Locate the cell with the specified text and output its [X, Y] center coordinate. 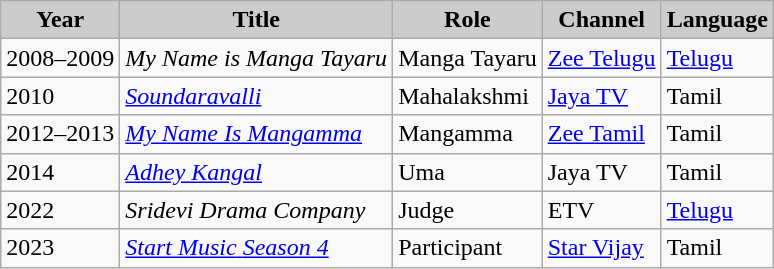
2008–2009 [60, 58]
Mahalakshmi [468, 96]
2023 [60, 248]
Adhey Kangal [256, 172]
ETV [602, 210]
Soundaravalli [256, 96]
2022 [60, 210]
Zee Tamil [602, 134]
Language [717, 20]
Role [468, 20]
2012–2013 [60, 134]
Zee Telugu [602, 58]
Manga Tayaru [468, 58]
My Name Is Mangamma [256, 134]
Mangamma [468, 134]
Star Vijay [602, 248]
Participant [468, 248]
Title [256, 20]
My Name is Manga Tayaru [256, 58]
2014 [60, 172]
Judge [468, 210]
2010 [60, 96]
Sridevi Drama Company [256, 210]
Year [60, 20]
Start Music Season 4 [256, 248]
Uma [468, 172]
Channel [602, 20]
